Extract the (x, y) coordinate from the center of the cell holding the provided text.  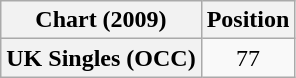
Position (248, 20)
Chart (2009) (101, 20)
77 (248, 58)
UK Singles (OCC) (101, 58)
